Return [x, y] of the center of cell containing provided text 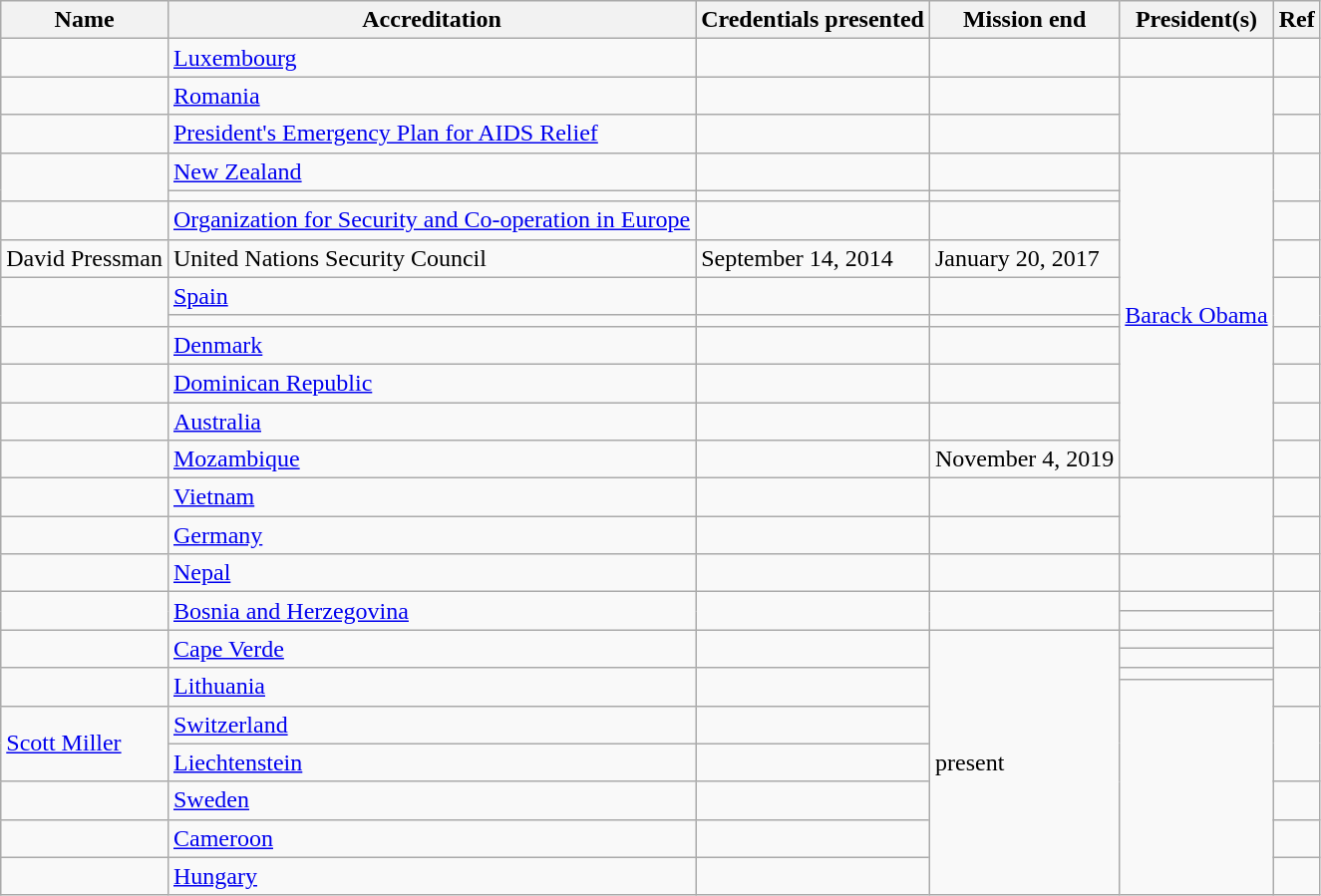
Bosnia and Herzegovina [431, 611]
Dominican Republic [431, 383]
Spain [431, 296]
Barack Obama [1196, 315]
Hungary [431, 876]
Lithuania [431, 687]
Denmark [431, 345]
present [1024, 762]
Liechtenstein [431, 762]
President(s) [1196, 20]
Cape Verde [431, 649]
Mozambique [431, 459]
Switzerland [431, 725]
Name [85, 20]
Luxembourg [431, 58]
Ref [1296, 20]
Credentials presented [814, 20]
September 14, 2014 [814, 258]
November 4, 2019 [1024, 459]
January 20, 2017 [1024, 258]
David Pressman [85, 258]
Organization for Security and Co-operation in Europe [431, 220]
Cameroon [431, 838]
Scott Miller [85, 744]
Australia [431, 422]
President's Emergency Plan for AIDS Relief [431, 134]
Germany [431, 535]
United Nations Security Council [431, 258]
Sweden [431, 800]
New Zealand [431, 171]
Mission end [1024, 20]
Vietnam [431, 497]
Romania [431, 96]
Nepal [431, 573]
Accreditation [431, 20]
